Locate the cell with the specified text and output its [X, Y] center coordinate. 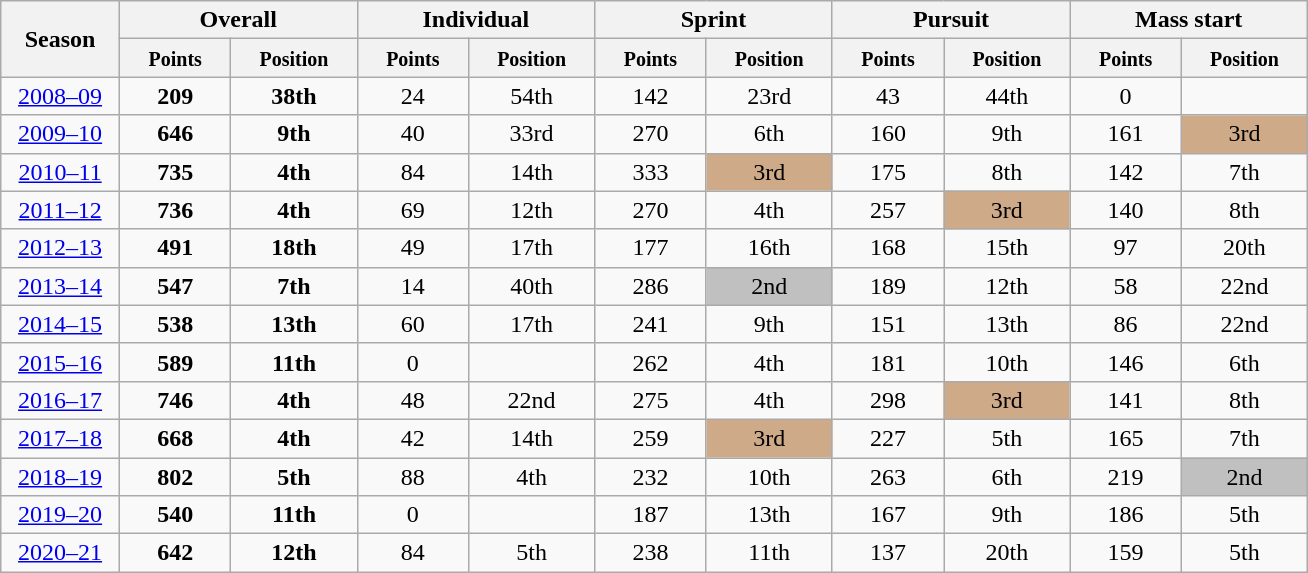
16th [769, 248]
238 [650, 553]
333 [650, 172]
33rd [532, 134]
186 [1126, 515]
141 [1126, 400]
177 [650, 248]
97 [1126, 248]
24 [412, 96]
189 [888, 286]
735 [174, 172]
209 [174, 96]
146 [1126, 362]
60 [412, 324]
137 [888, 553]
2015–16 [60, 362]
Overall [238, 20]
259 [650, 438]
642 [174, 553]
86 [1126, 324]
88 [412, 477]
538 [174, 324]
181 [888, 362]
175 [888, 172]
Individual [476, 20]
187 [650, 515]
668 [174, 438]
23rd [769, 96]
160 [888, 134]
646 [174, 134]
2014–15 [60, 324]
161 [1126, 134]
241 [650, 324]
43 [888, 96]
589 [174, 362]
Mass start [1189, 20]
227 [888, 438]
275 [650, 400]
746 [174, 400]
54th [532, 96]
38th [294, 96]
2013–14 [60, 286]
219 [1126, 477]
2020–21 [60, 553]
736 [174, 210]
15th [1007, 248]
69 [412, 210]
40th [532, 286]
159 [1126, 553]
49 [412, 248]
298 [888, 400]
262 [650, 362]
491 [174, 248]
2009–10 [60, 134]
2017–18 [60, 438]
40 [412, 134]
58 [1126, 286]
18th [294, 248]
165 [1126, 438]
547 [174, 286]
2010–11 [60, 172]
140 [1126, 210]
2012–13 [60, 248]
48 [412, 400]
2016–17 [60, 400]
42 [412, 438]
44th [1007, 96]
168 [888, 248]
263 [888, 477]
257 [888, 210]
151 [888, 324]
802 [174, 477]
286 [650, 286]
232 [650, 477]
Sprint [714, 20]
540 [174, 515]
2011–12 [60, 210]
2018–19 [60, 477]
14 [412, 286]
2019–20 [60, 515]
2008–09 [60, 96]
167 [888, 515]
Season [60, 39]
Pursuit [951, 20]
